Return the [X, Y] coordinate for the center point of the cell that contains the specified text.  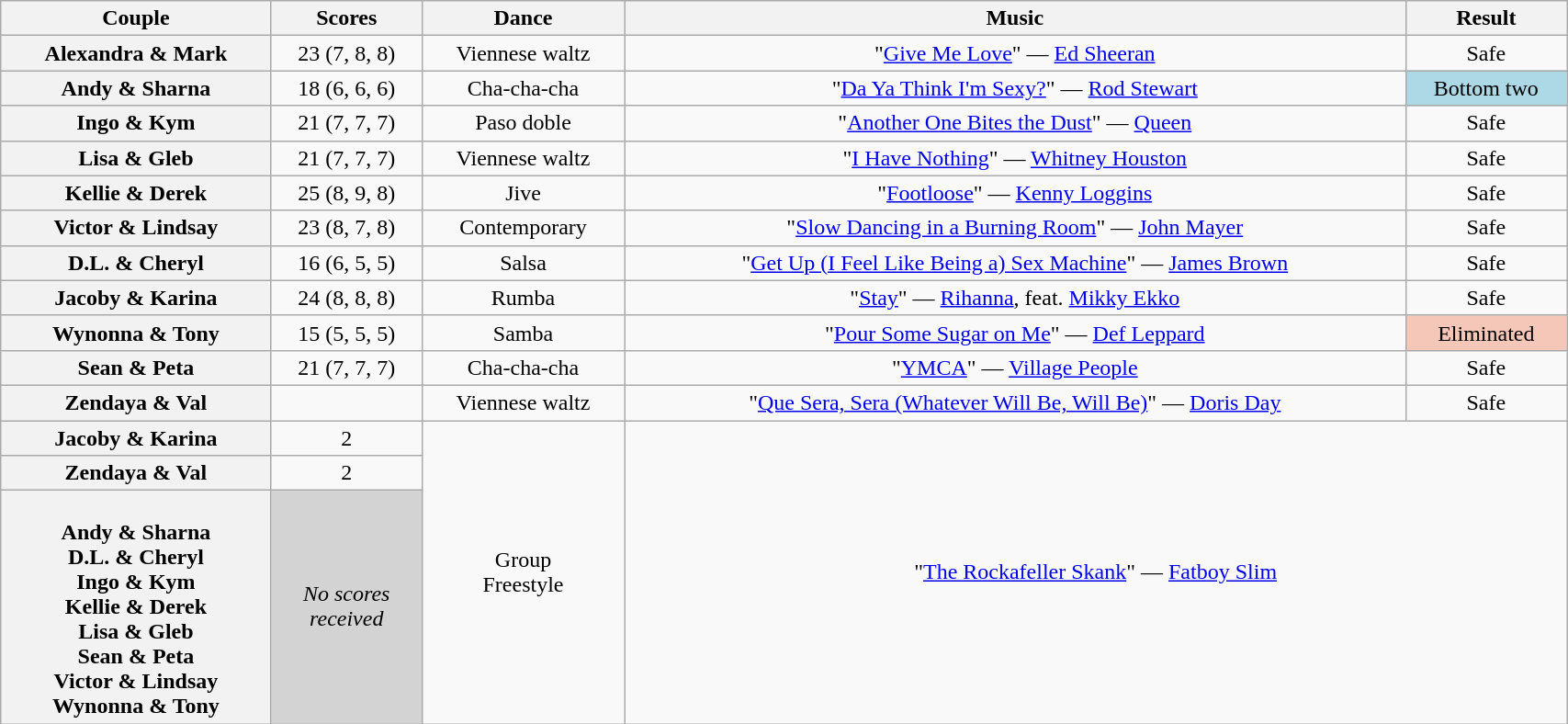
"Que Sera, Sera (Whatever Will Be, Will Be)" — Doris Day [1015, 402]
Lisa & Gleb [136, 158]
Ingo & Kym [136, 123]
No scoresreceived [346, 607]
"Footloose" — Kenny Loggins [1015, 193]
25 (8, 9, 8) [346, 193]
"Pour Some Sugar on Me" — Def Leppard [1015, 333]
"I Have Nothing" — Whitney Houston [1015, 158]
Couple [136, 18]
Result [1486, 18]
D.L. & Cheryl [136, 263]
Samba [523, 333]
Salsa [523, 263]
"Slow Dancing in a Burning Room" — John Mayer [1015, 228]
GroupFreestyle [523, 572]
Eliminated [1486, 333]
Scores [346, 18]
"Get Up (I Feel Like Being a) Sex Machine" — James Brown [1015, 263]
Jive [523, 193]
Alexandra & Mark [136, 53]
Rumba [523, 298]
24 (8, 8, 8) [346, 298]
Andy & Sharna [136, 88]
"Da Ya Think I'm Sexy?" — Rod Stewart [1015, 88]
Victor & Lindsay [136, 228]
Wynonna & Tony [136, 333]
18 (6, 6, 6) [346, 88]
"Give Me Love" — Ed Sheeran [1015, 53]
"Stay" — Rihanna, feat. Mikky Ekko [1015, 298]
"Another One Bites the Dust" — Queen [1015, 123]
Paso doble [523, 123]
Sean & Peta [136, 368]
"YMCA" — Village People [1015, 368]
23 (8, 7, 8) [346, 228]
Music [1015, 18]
Contemporary [523, 228]
16 (6, 5, 5) [346, 263]
Bottom two [1486, 88]
23 (7, 8, 8) [346, 53]
15 (5, 5, 5) [346, 333]
Andy & SharnaD.L. & CherylIngo & KymKellie & DerekLisa & GlebSean & PetaVictor & LindsayWynonna & Tony [136, 607]
Kellie & Derek [136, 193]
Dance [523, 18]
"The Rockafeller Skank" — Fatboy Slim [1096, 572]
